Detect which cell encompasses the target text, then output its (X, Y) center coordinate. 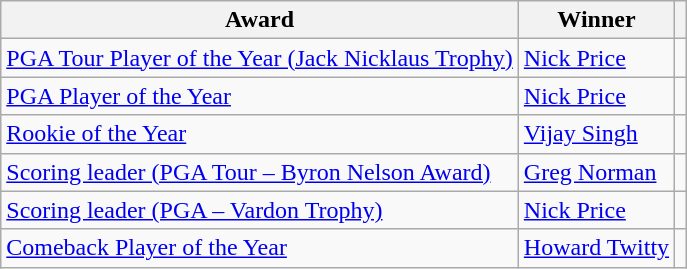
PGA Player of the Year (260, 96)
Comeback Player of the Year (260, 248)
Howard Twitty (596, 248)
Greg Norman (596, 172)
Rookie of the Year (260, 134)
Winner (596, 20)
Vijay Singh (596, 134)
Scoring leader (PGA Tour – Byron Nelson Award) (260, 172)
Award (260, 20)
Scoring leader (PGA – Vardon Trophy) (260, 210)
PGA Tour Player of the Year (Jack Nicklaus Trophy) (260, 58)
